Capture the cell that displays the provided text and extract its (X, Y) central coordinate. 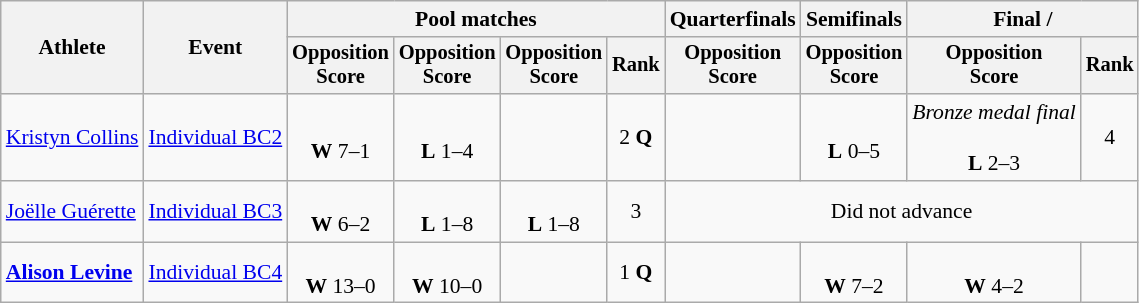
Alison Levine (72, 272)
Individual BC4 (215, 272)
W 4–2 (994, 272)
Athlete (72, 48)
W 10–0 (448, 272)
Event (215, 48)
W 7–2 (854, 272)
Bronze medal finalL 2–3 (994, 138)
4 (1110, 138)
Semifinals (854, 19)
3 (636, 212)
W 7–1 (340, 138)
1 Q (636, 272)
L 1–4 (448, 138)
Joëlle Guérette (72, 212)
2 Q (636, 138)
L 0–5 (854, 138)
Individual BC2 (215, 138)
Pool matches (476, 19)
W 6–2 (340, 212)
Kristyn Collins (72, 138)
Quarterfinals (733, 19)
Final / (1022, 19)
W 13–0 (340, 272)
Did not advance (902, 212)
Individual BC3 (215, 212)
